Scan for the cell matching the given text and deliver its [x, y] coordinate at center. 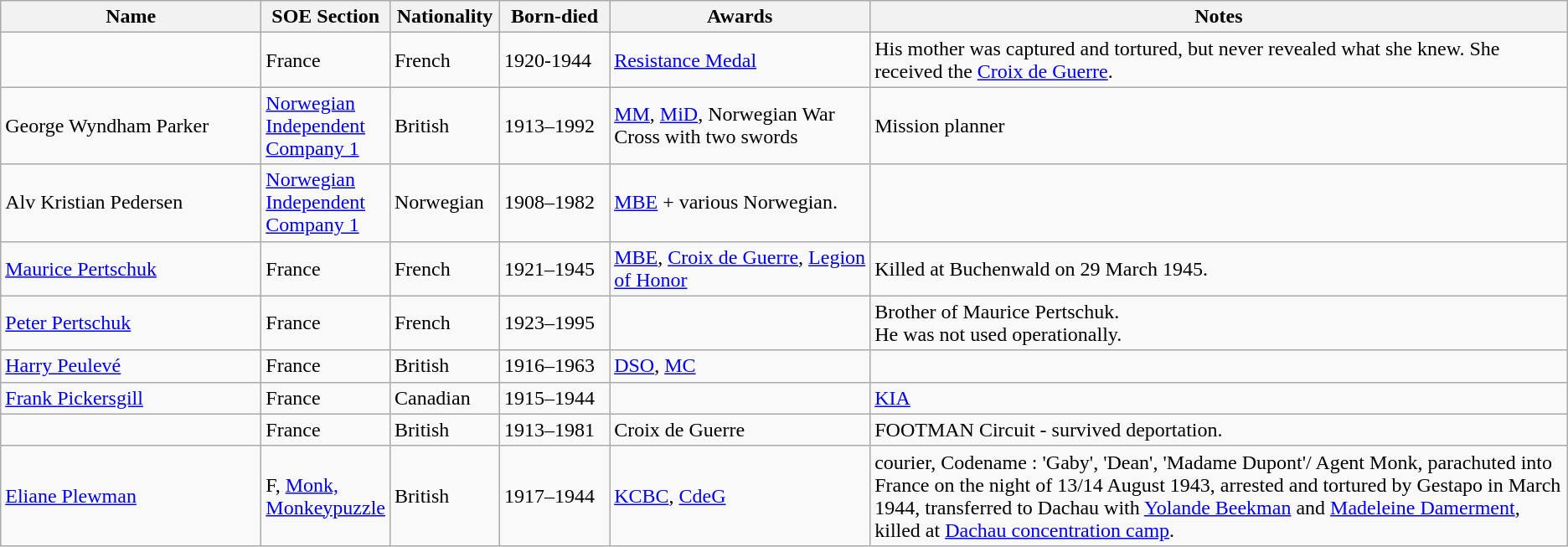
1916–1963 [554, 366]
Born-died [554, 17]
KIA [1220, 398]
FOOTMAN Circuit - survived deportation. [1220, 430]
SOE Section [326, 17]
Croix de Guerre [740, 430]
1917–1944 [554, 496]
1908–1982 [554, 203]
Notes [1220, 17]
Peter Pertschuk [131, 323]
KCBC, CdeG [740, 496]
Brother of Maurice Pertschuk.He was not used operationally. [1220, 323]
Alv Kristian Pedersen [131, 203]
George Wyndham Parker [131, 126]
MBE + various Norwegian. [740, 203]
Name [131, 17]
Mission planner [1220, 126]
F, Monk, Monkeypuzzle [326, 496]
Resistance Medal [740, 60]
Awards [740, 17]
1913–1992 [554, 126]
Harry Peulevé [131, 366]
1915–1944 [554, 398]
Norwegian [444, 203]
MM, MiD, Norwegian War Cross with two swords [740, 126]
His mother was captured and tortured, but never revealed what she knew. She received the Croix de Guerre. [1220, 60]
Maurice Pertschuk [131, 268]
MBE, Croix de Guerre, Legion of Honor [740, 268]
1921–1945 [554, 268]
Killed at Buchenwald on 29 March 1945. [1220, 268]
DSO, MC [740, 366]
1923–1995 [554, 323]
Eliane Plewman [131, 496]
Frank Pickersgill [131, 398]
Nationality [444, 17]
1913–1981 [554, 430]
1920-1944 [554, 60]
Canadian [444, 398]
